Detect which cell encompasses the target text, then output its [X, Y] center coordinate. 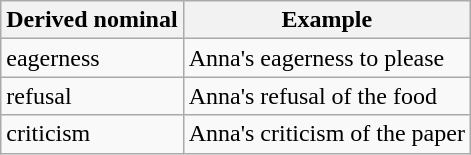
criticism [92, 134]
Derived nominal [92, 20]
Example [326, 20]
eagerness [92, 58]
Anna's refusal of the food [326, 96]
Anna's eagerness to please [326, 58]
Anna's criticism of the paper [326, 134]
refusal [92, 96]
